Scan for the cell matching the given text and deliver its [x, y] coordinate at center. 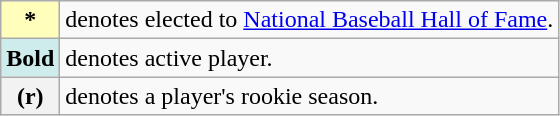
* [30, 20]
denotes active player. [310, 58]
Bold [30, 58]
denotes a player's rookie season. [310, 96]
(r) [30, 96]
denotes elected to National Baseball Hall of Fame. [310, 20]
